For the text-containing cell, return its midpoint in [X, Y] coordinate format. 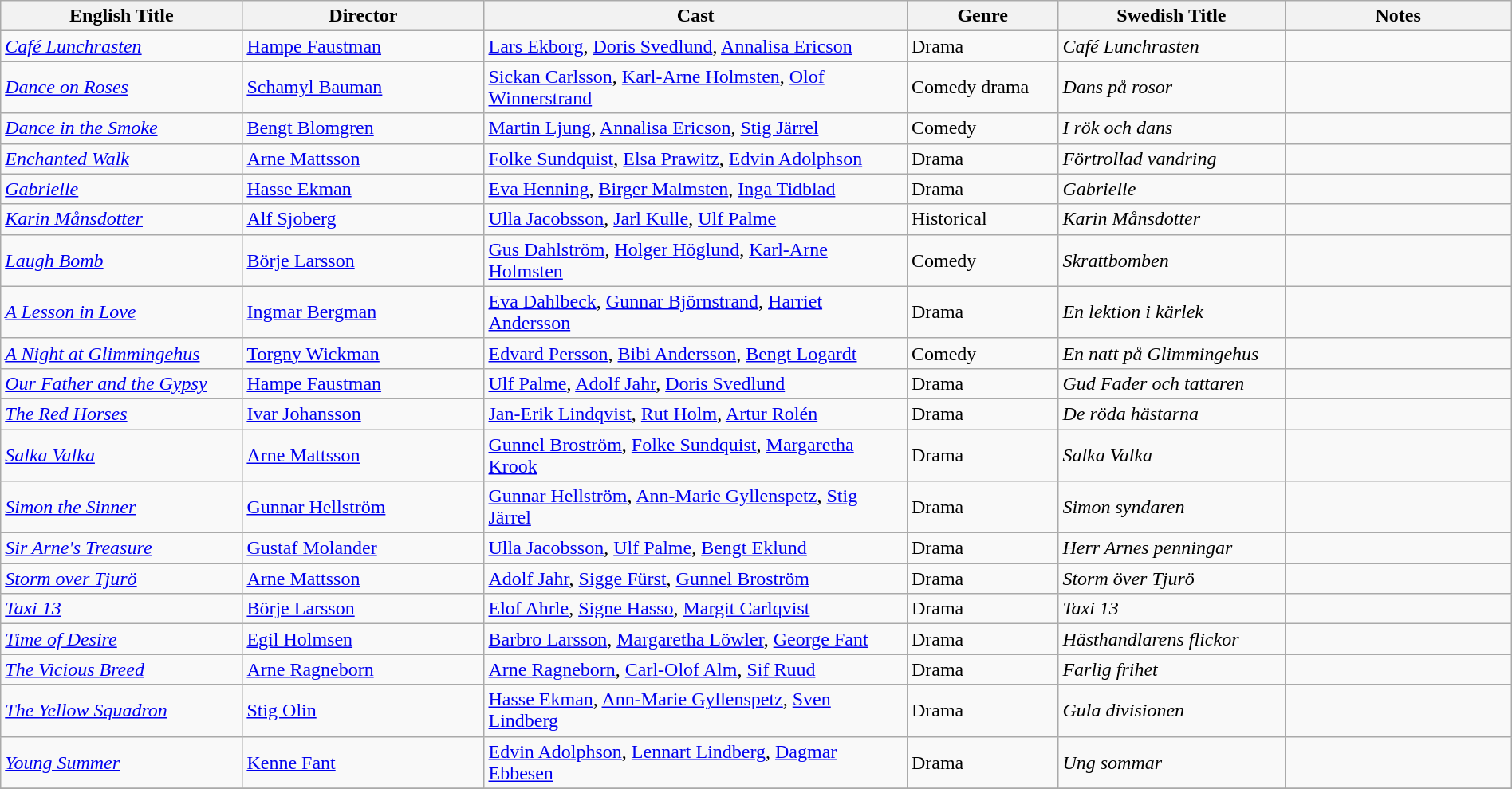
Herr Arnes penningar [1171, 548]
En lektion i kärlek [1171, 312]
Ung sommar [1171, 762]
The Vicious Breed [121, 669]
Gud Fader och tattaren [1171, 383]
Time of Desire [121, 639]
Ulf Palme, Adolf Jahr, Doris Svedlund [695, 383]
Sir Arne's Treasure [121, 548]
Arne Ragneborn, Carl-Olof Alm, Sif Ruud [695, 669]
Gunnel Broström, Folke Sundquist, Margaretha Krook [695, 454]
Eva Henning, Birger Malmsten, Inga Tidblad [695, 189]
Gula divisionen [1171, 711]
Edvard Persson, Bibi Andersson, Bengt Logardt [695, 353]
Cast [695, 16]
Laugh Bomb [121, 260]
Elof Ahrle, Signe Hasso, Margit Carlqvist [695, 609]
Our Father and the Gypsy [121, 383]
Storm over Tjurö [121, 579]
Simon the Sinner [121, 507]
Lars Ekborg, Doris Svedlund, Annalisa Ericson [695, 46]
Arne Ragneborn [364, 669]
Alf Sjoberg [364, 219]
Ulla Jacobsson, Ulf Palme, Bengt Eklund [695, 548]
Dance on Roses [121, 88]
Barbro Larsson, Margaretha Löwler, George Fant [695, 639]
Farlig frihet [1171, 669]
Hästhandlarens flickor [1171, 639]
Ingmar Bergman [364, 312]
Dans på rosor [1171, 88]
Dance in the Smoke [121, 128]
A Lesson in Love [121, 312]
Young Summer [121, 762]
Stig Olin [364, 711]
De röda hästarna [1171, 414]
Skrattbomben [1171, 260]
Sickan Carlsson, Karl-Arne Holmsten, Olof Winnerstrand [695, 88]
Notes [1398, 16]
Swedish Title [1171, 16]
Edvin Adolphson, Lennart Lindberg, Dagmar Ebbesen [695, 762]
The Red Horses [121, 414]
Folke Sundquist, Elsa Prawitz, Edvin Adolphson [695, 159]
A Night at Glimmingehus [121, 353]
Ivar Johansson [364, 414]
Egil Holmsen [364, 639]
Gunnar Hellström [364, 507]
Historical [982, 219]
Enchanted Walk [121, 159]
Comedy drama [982, 88]
Ulla Jacobsson, Jarl Kulle, Ulf Palme [695, 219]
Gustaf Molander [364, 548]
Simon syndaren [1171, 507]
Storm över Tjurö [1171, 579]
En natt på Glimmingehus [1171, 353]
Eva Dahlbeck, Gunnar Björnstrand, Harriet Andersson [695, 312]
Hasse Ekman, Ann-Marie Gyllenspetz, Sven Lindberg [695, 711]
Schamyl Bauman [364, 88]
Jan-Erik Lindqvist, Rut Holm, Artur Rolén [695, 414]
Kenne Fant [364, 762]
The Yellow Squadron [121, 711]
Torgny Wickman [364, 353]
Gunnar Hellström, Ann-Marie Gyllenspetz, Stig Järrel [695, 507]
I rök och dans [1171, 128]
Gus Dahlström, Holger Höglund, Karl-Arne Holmsten [695, 260]
Bengt Blomgren [364, 128]
Hasse Ekman [364, 189]
Martin Ljung, Annalisa Ericson, Stig Järrel [695, 128]
English Title [121, 16]
Adolf Jahr, Sigge Fürst, Gunnel Broström [695, 579]
Genre [982, 16]
Förtrollad vandring [1171, 159]
Director [364, 16]
